Locate the cell with the specified text and output its [x, y] center coordinate. 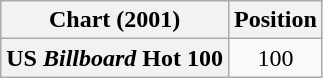
100 [276, 58]
Position [276, 20]
US Billboard Hot 100 [115, 58]
Chart (2001) [115, 20]
